Search for the cell housing the specified text and yield its [x, y] center coordinate. 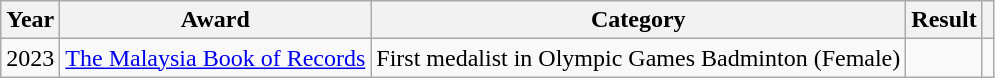
Result [944, 20]
The Malaysia Book of Records [216, 58]
2023 [30, 58]
Award [216, 20]
Year [30, 20]
Category [638, 20]
First medalist in Olympic Games Badminton (Female) [638, 58]
